Pinpoint the cell where the given text exists, returning its (X, Y) midpoint coordinate. 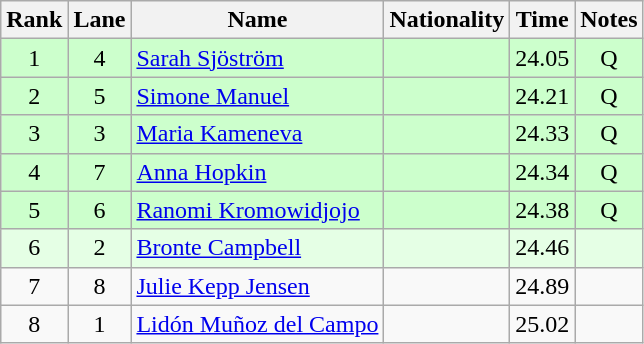
Sarah Sjöström (258, 58)
24.38 (542, 210)
24.33 (542, 134)
Lidón Muñoz del Campo (258, 324)
Lane (100, 20)
Simone Manuel (258, 96)
Anna Hopkin (258, 172)
Rank (34, 20)
24.46 (542, 248)
25.02 (542, 324)
Maria Kameneva (258, 134)
Julie Kepp Jensen (258, 286)
Ranomi Kromowidjojo (258, 210)
Nationality (447, 20)
Name (258, 20)
Notes (609, 20)
24.34 (542, 172)
24.05 (542, 58)
24.21 (542, 96)
Bronte Campbell (258, 248)
Time (542, 20)
24.89 (542, 286)
